Return the (x, y) coordinate for the center point of the cell that contains the specified text.  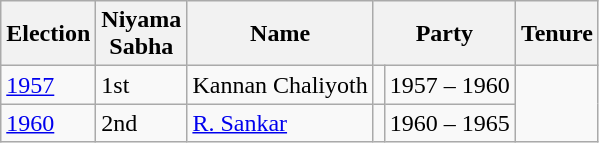
1st (142, 85)
1957 (48, 85)
Party (444, 34)
1960 (48, 123)
R. Sankar (280, 123)
1960 – 1965 (450, 123)
Tenure (556, 34)
Name (280, 34)
Kannan Chaliyoth (280, 85)
Election (48, 34)
1957 – 1960 (450, 85)
NiyamaSabha (142, 34)
2nd (142, 123)
